Find where the given text appears and provide that cell's center as [X, Y] coordinate. 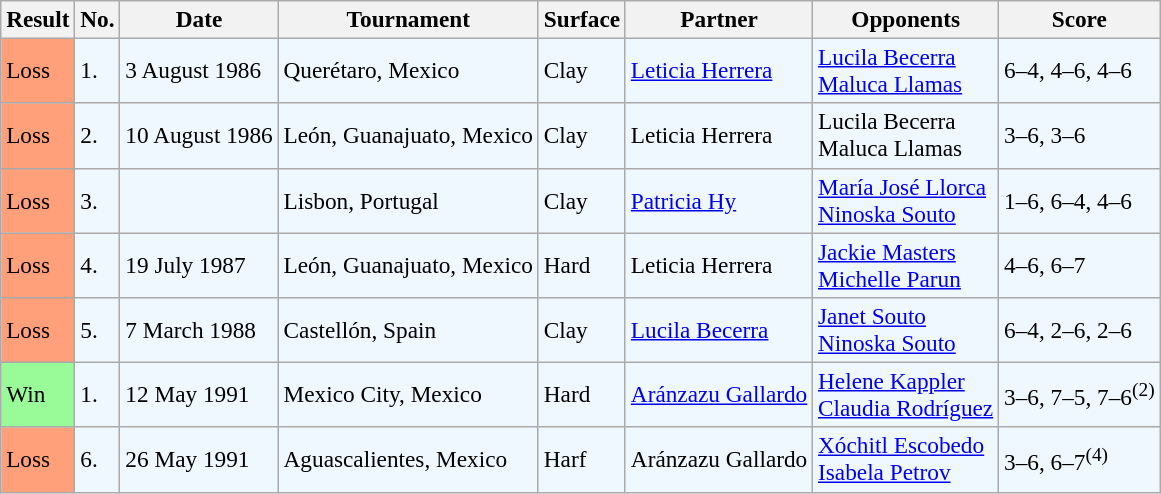
Helene Kappler Claudia Rodríguez [906, 394]
Surface [582, 19]
Date [199, 19]
Harf [582, 460]
6–4, 2–6, 2–6 [1080, 330]
19 July 1987 [199, 264]
10 August 1986 [199, 136]
26 May 1991 [199, 460]
3. [98, 200]
Querétaro, Mexico [408, 70]
5. [98, 330]
Partner [718, 19]
Jackie Masters Michelle Parun [906, 264]
3–6, 3–6 [1080, 136]
Lisbon, Portugal [408, 200]
Win [38, 394]
3–6, 6–7(4) [1080, 460]
12 May 1991 [199, 394]
Janet Souto Ninoska Souto [906, 330]
1–6, 6–4, 4–6 [1080, 200]
No. [98, 19]
3 August 1986 [199, 70]
6–4, 4–6, 4–6 [1080, 70]
3–6, 7–5, 7–6(2) [1080, 394]
7 March 1988 [199, 330]
María José Llorca Ninoska Souto [906, 200]
6. [98, 460]
Score [1080, 19]
2. [98, 136]
Patricia Hy [718, 200]
Tournament [408, 19]
Mexico City, Mexico [408, 394]
Opponents [906, 19]
Xóchitl Escobedo Isabela Petrov [906, 460]
Result [38, 19]
Aguascalientes, Mexico [408, 460]
4. [98, 264]
Lucila Becerra [718, 330]
Castellón, Spain [408, 330]
4–6, 6–7 [1080, 264]
